Search for the cell housing the specified text and yield its [x, y] center coordinate. 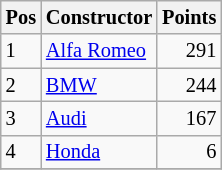
6 [189, 152]
291 [189, 51]
244 [189, 85]
4 [21, 152]
Points [189, 17]
2 [21, 85]
Pos [21, 17]
BMW [99, 85]
Constructor [99, 17]
3 [21, 118]
Audi [99, 118]
Honda [99, 152]
167 [189, 118]
Alfa Romeo [99, 51]
1 [21, 51]
